Return [X, Y] of the center of cell containing provided text 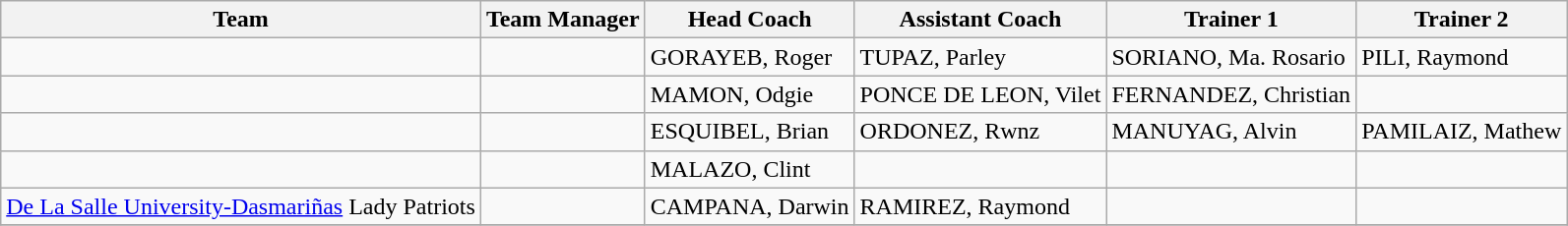
Head Coach [750, 20]
Trainer 2 [1462, 20]
CAMPANA, Darwin [750, 206]
Assistant Coach [980, 20]
SORIANO, Ma. Rosario [1231, 57]
Team Manager [563, 20]
GORAYEB, Roger [750, 57]
MAMON, Odgie [750, 94]
PAMILAIZ, Mathew [1462, 132]
ORDONEZ, Rwnz [980, 132]
MALAZO, Clint [750, 169]
MANUYAG, Alvin [1231, 132]
ESQUIBEL, Brian [750, 132]
Trainer 1 [1231, 20]
PILI, Raymond [1462, 57]
De La Salle University-Dasmariñas Lady Patriots [241, 206]
PONCE DE LEON, Vilet [980, 94]
TUPAZ, Parley [980, 57]
RAMIREZ, Raymond [980, 206]
Team [241, 20]
FERNANDEZ, Christian [1231, 94]
